Determine the [X, Y] coordinate at the center of the cell enclosing the given text.  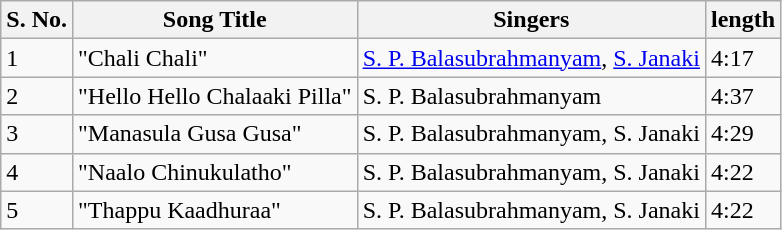
1 [37, 58]
Song Title [214, 20]
"Manasula Gusa Gusa" [214, 134]
4 [37, 172]
2 [37, 96]
"Chali Chali" [214, 58]
"Hello Hello Chalaaki Pilla" [214, 96]
"Naalo Chinukulatho" [214, 172]
4:17 [742, 58]
S. P. Balasubrahmanyam [531, 96]
3 [37, 134]
Singers [531, 20]
4:37 [742, 96]
length [742, 20]
"Thappu Kaadhuraa" [214, 210]
5 [37, 210]
4:29 [742, 134]
S. No. [37, 20]
